Find where the given text appears and provide that cell's center as (x, y) coordinate. 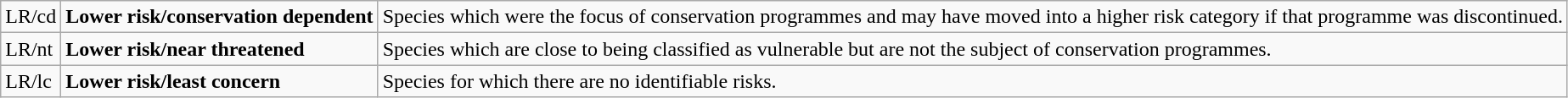
Species which are close to being classified as vulnerable but are not the subject of conservation programmes. (973, 49)
Lower risk/least concern (219, 81)
Lower risk/conservation dependent (219, 17)
LR/lc (31, 81)
Species which were the focus of conservation programmes and may have moved into a higher risk category if that programme was discontinued. (973, 17)
Species for which there are no identifiable risks. (973, 81)
LR/nt (31, 49)
Lower risk/near threatened (219, 49)
LR/cd (31, 17)
